Scan for the cell matching the given text and deliver its (x, y) coordinate at center. 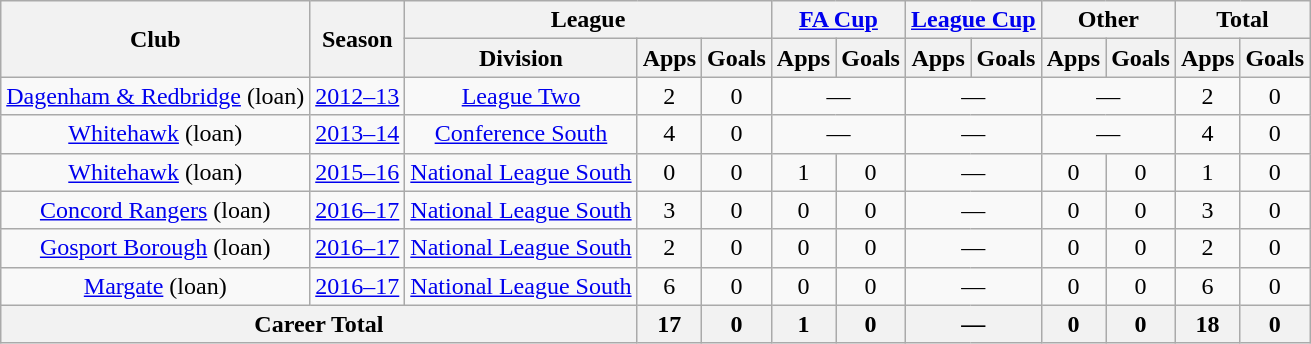
Concord Rangers (loan) (156, 210)
17 (669, 324)
League (588, 20)
2013–14 (358, 134)
Season (358, 39)
2012–13 (358, 96)
Margate (loan) (156, 286)
League Two (521, 96)
2015–16 (358, 172)
Gosport Borough (loan) (156, 248)
FA Cup (838, 20)
Career Total (319, 324)
Club (156, 39)
Other (1108, 20)
Conference South (521, 134)
Dagenham & Redbridge (loan) (156, 96)
18 (1207, 324)
League Cup (973, 20)
Division (521, 58)
Total (1242, 20)
